Scan for the cell matching the given text and deliver its [X, Y] coordinate at center. 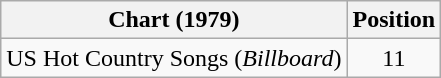
11 [394, 58]
Chart (1979) [174, 20]
US Hot Country Songs (Billboard) [174, 58]
Position [394, 20]
